Determine the (X, Y) coordinate at the center of the cell enclosing the given text.  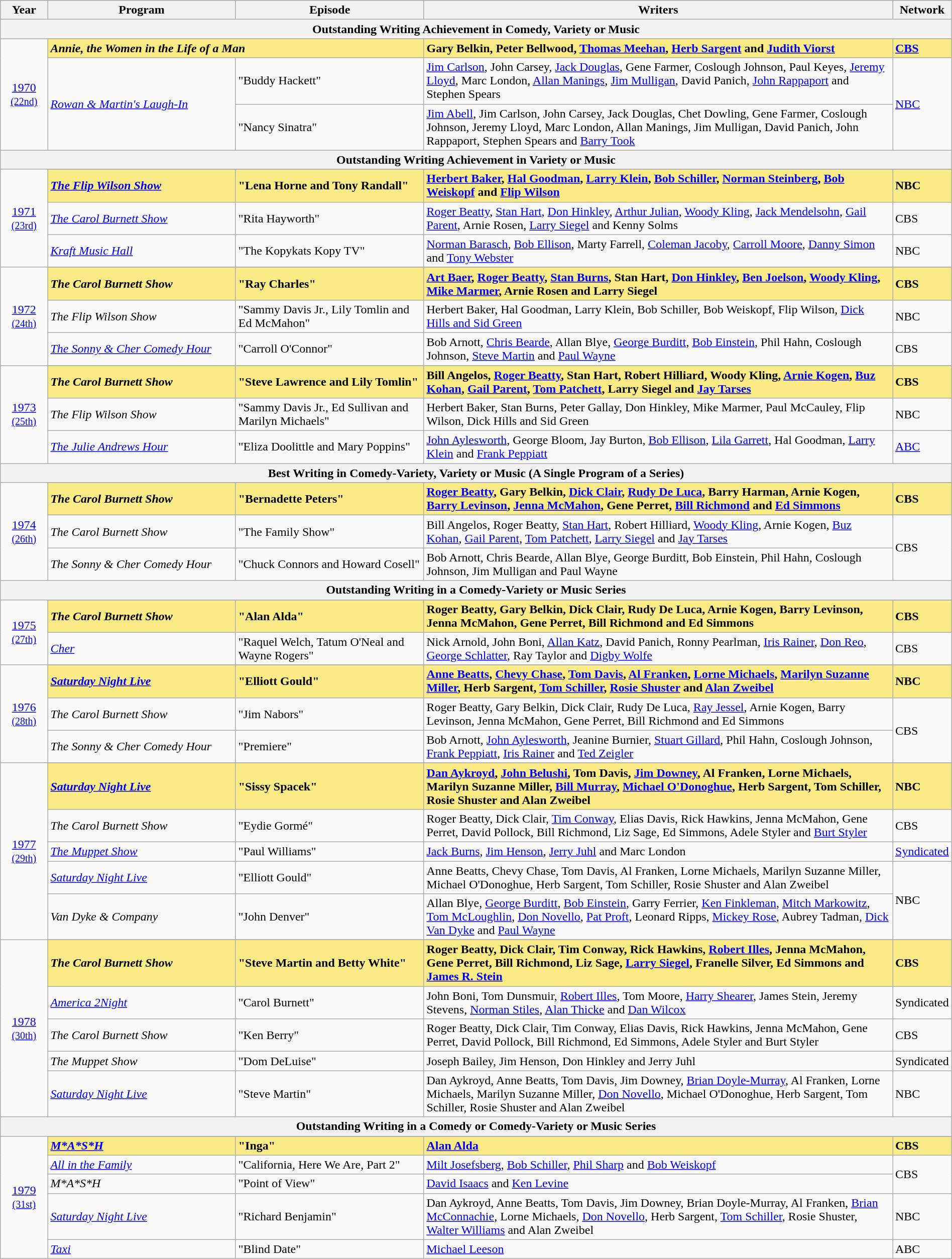
"Sammy Davis Jr., Ed Sullivan and Marilyn Michaels" (329, 415)
1971(23rd) (24, 218)
Bob Arnott, John Aylesworth, Jeanine Burnier, Stuart Gillard, Phil Hahn, Coslough Johnson, Frank Peppiatt, Iris Rainer and Ted Zeigler (658, 746)
"Rita Hayworth" (329, 218)
Network (922, 10)
"Carol Burnett" (329, 1002)
Jack Burns, Jim Henson, Jerry Juhl and Marc London (658, 851)
Michael Leeson (658, 1249)
Outstanding Writing Achievement in Comedy, Variety or Music (476, 29)
"Premiere" (329, 746)
"Lena Horne and Tony Randall" (329, 186)
Herbert Baker, Stan Burns, Peter Gallay, Don Hinkley, Mike Marmer, Paul McCauley, Flip Wilson, Dick Hills and Sid Green (658, 415)
"Paul Williams" (329, 851)
Writers (658, 10)
John Aylesworth, George Bloom, Jay Burton, Bob Ellison, Lila Garrett, Hal Goodman, Larry Klein and Frank Peppiatt (658, 447)
All in the Family (142, 1165)
Nick Arnold, John Boni, Allan Katz, David Panich, Ronny Pearlman, Iris Rainer, Don Reo, George Schlatter, Ray Taylor and Digby Wolfe (658, 649)
"Steve Martin and Betty White" (329, 963)
Herbert Baker, Hal Goodman, Larry Klein, Bob Schiller, Bob Weiskopf, Flip Wilson, Dick Hills and Sid Green (658, 316)
"Buddy Hackett" (329, 81)
"Sissy Spacek" (329, 786)
Roger Beatty, Stan Hart, Don Hinkley, Arthur Julian, Woody Kling, Jack Mendelsohn, Gail Parent, Arnie Rosen, Larry Siegel and Kenny Solms (658, 218)
Outstanding Writing in a Comedy-Variety or Music Series (476, 590)
Best Writing in Comedy-Variety, Variety or Music (A Single Program of a Series) (476, 473)
Herbert Baker, Hal Goodman, Larry Klein, Bob Schiller, Norman Steinberg, Bob Weiskopf and Flip Wilson (658, 186)
Milt Josefsberg, Bob Schiller, Phil Sharp and Bob Weiskopf (658, 1165)
"Eydie Gormé" (329, 826)
"Ken Berry" (329, 1036)
Van Dyke & Company (142, 917)
"The Family Show" (329, 531)
"Alan Alda" (329, 616)
Bob Arnott, Chris Bearde, Allan Blye, George Burditt, Bob Einstein, Phil Hahn, Coslough Johnson, Steve Martin and Paul Wayne (658, 349)
"Point of View" (329, 1184)
"Eliza Doolittle and Mary Poppins" (329, 447)
Annie, the Women in the Life of a Man (236, 48)
Alan Alda (658, 1146)
"Jim Nabors" (329, 714)
Norman Barasch, Bob Ellison, Marty Farrell, Coleman Jacoby, Carroll Moore, Danny Simon and Tony Webster (658, 251)
"Chuck Connors and Howard Cosell" (329, 564)
John Boni, Tom Dunsmuir, Robert Illes, Tom Moore, Harry Shearer, James Stein, Jeremy Stevens, Norman Stiles, Alan Thicke and Dan Wilcox (658, 1002)
"John Denver" (329, 917)
Art Baer, Roger Beatty, Stan Burns, Stan Hart, Don Hinkley, Ben Joelson, Woody Kling, Mike Marmer, Arnie Rosen and Larry Siegel (658, 283)
"Steve Lawrence and Lily Tomlin" (329, 382)
"Sammy Davis Jr., Lily Tomlin and Ed McMahon" (329, 316)
Episode (329, 10)
1977(29th) (24, 851)
Cher (142, 649)
"Ray Charles" (329, 283)
Taxi (142, 1249)
Anne Beatts, Chevy Chase, Tom Davis, Al Franken, Lorne Michaels, Marilyn Suzanne Miller, Herb Sargent, Tom Schiller, Rosie Shuster and Alan Zweibel (658, 681)
1979(31st) (24, 1197)
1978(30th) (24, 1028)
Program (142, 10)
"Carroll O'Connor" (329, 349)
"Bernadette Peters" (329, 499)
"Nancy Sinatra" (329, 127)
1973(25th) (24, 415)
Roger Beatty, Gary Belkin, Dick Clair, Rudy De Luca, Arnie Kogen, Barry Levinson, Jenna McMahon, Gene Perret, Bill Richmond and Ed Simmons (658, 616)
1976(28th) (24, 714)
America 2Night (142, 1002)
The Julie Andrews Hour (142, 447)
"The Kopykats Kopy TV" (329, 251)
"Raquel Welch, Tatum O'Neal and Wayne Rogers" (329, 649)
"Steve Martin" (329, 1094)
Outstanding Writing in a Comedy or Comedy-Variety or Music Series (476, 1126)
Year (24, 10)
Outstanding Writing Achievement in Variety or Music (476, 160)
"Richard Benjamin" (329, 1216)
"California, Here We Are, Part 2" (329, 1165)
"Inga" (329, 1146)
Gary Belkin, Peter Bellwood, Thomas Meehan, Herb Sargent and Judith Viorst (658, 48)
David Isaacs and Ken Levine (658, 1184)
Bob Arnott, Chris Bearde, Allan Blye, George Burditt, Bob Einstein, Phil Hahn, Coslough Johnson, Jim Mulligan and Paul Wayne (658, 564)
Rowan & Martin's Laugh-In (142, 104)
Kraft Music Hall (142, 251)
1975(27th) (24, 632)
"Dom DeLuise" (329, 1061)
1974(26th) (24, 531)
Joseph Bailey, Jim Henson, Don Hinkley and Jerry Juhl (658, 1061)
1970(22nd) (24, 94)
1972(24th) (24, 316)
"Blind Date" (329, 1249)
